Extract the (X, Y) coordinate from the center of the cell holding the provided text.  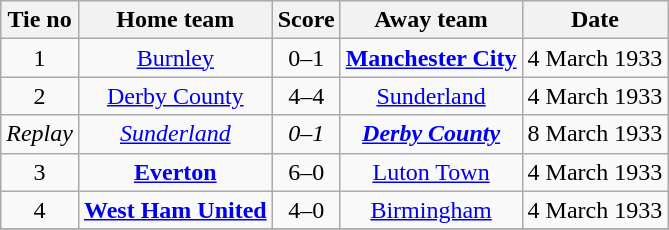
Home team (175, 20)
Manchester City (431, 58)
Burnley (175, 58)
Everton (175, 172)
Luton Town (431, 172)
4–4 (306, 96)
Date (595, 20)
Birmingham (431, 210)
Away team (431, 20)
1 (40, 58)
4 (40, 210)
8 March 1933 (595, 134)
6–0 (306, 172)
4–0 (306, 210)
Tie no (40, 20)
Score (306, 20)
Replay (40, 134)
West Ham United (175, 210)
2 (40, 96)
3 (40, 172)
